Scan for the cell matching the given text and deliver its [x, y] coordinate at center. 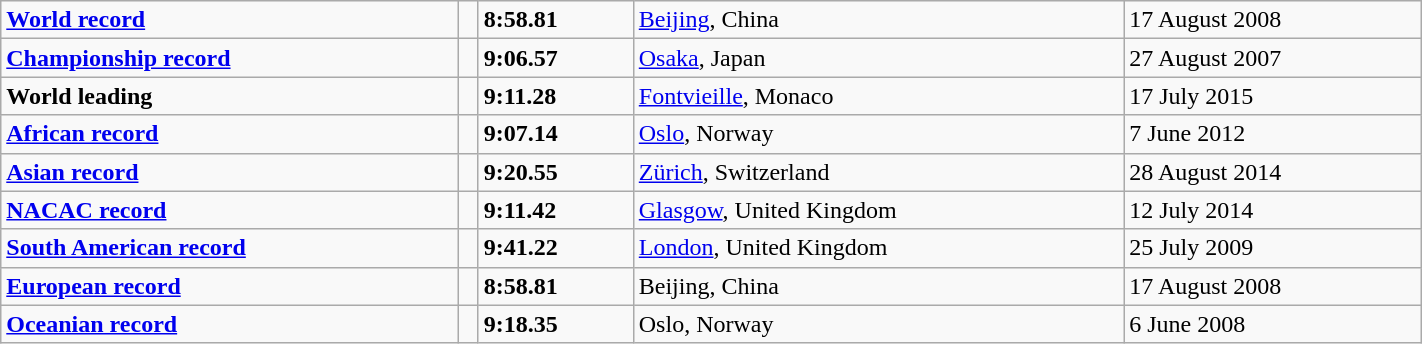
Fontvieille, Monaco [878, 96]
NACAC record [230, 210]
Zürich, Switzerland [878, 172]
9:20.55 [556, 172]
London, United Kingdom [878, 248]
9:07.14 [556, 134]
9:18.35 [556, 324]
28 August 2014 [1273, 172]
World record [230, 20]
9:11.42 [556, 210]
17 July 2015 [1273, 96]
Asian record [230, 172]
9:41.22 [556, 248]
Osaka, Japan [878, 58]
12 July 2014 [1273, 210]
South American record [230, 248]
Oceanian record [230, 324]
6 June 2008 [1273, 324]
9:06.57 [556, 58]
Championship record [230, 58]
European record [230, 286]
World leading [230, 96]
25 July 2009 [1273, 248]
7 June 2012 [1273, 134]
27 August 2007 [1273, 58]
Glasgow, United Kingdom [878, 210]
African record [230, 134]
9:11.28 [556, 96]
